Identify which cell holds the provided text, then report its [x, y] central coordinate. 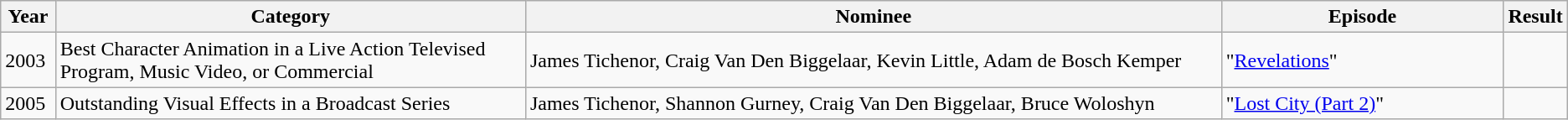
"Revelations" [1362, 60]
Episode [1362, 17]
James Tichenor, Shannon Gurney, Craig Van Den Biggelaar, Bruce Woloshyn [873, 103]
Best Character Animation in a Live Action Televised Program, Music Video, or Commercial [290, 60]
Result [1535, 17]
Year [28, 17]
2003 [28, 60]
2005 [28, 103]
Nominee [873, 17]
"Lost City (Part 2)" [1362, 103]
James Tichenor, Craig Van Den Biggelaar, Kevin Little, Adam de Bosch Kemper [873, 60]
Outstanding Visual Effects in a Broadcast Series [290, 103]
Category [290, 17]
